Find where the given text appears and provide that cell's center as (x, y) coordinate. 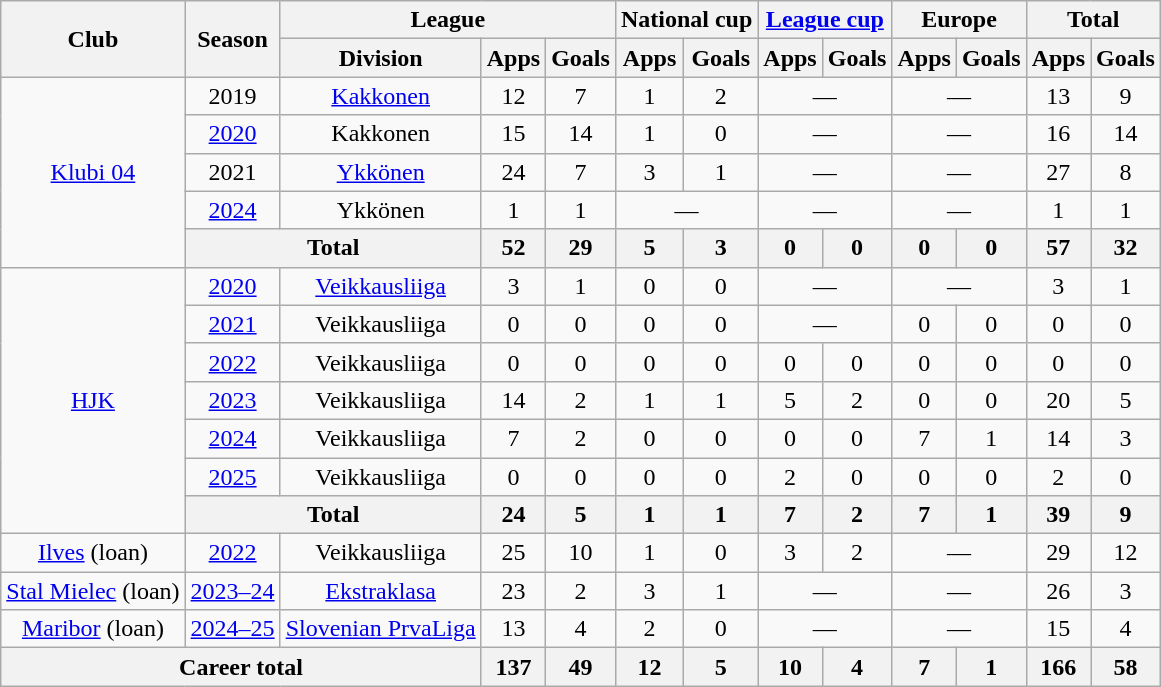
26 (1058, 591)
23 (513, 591)
52 (513, 248)
32 (1126, 248)
HJK (93, 400)
137 (513, 667)
Ilves (loan) (93, 553)
2023 (232, 400)
National cup (686, 20)
Division (380, 58)
49 (581, 667)
2025 (232, 477)
58 (1126, 667)
Career total (241, 667)
39 (1058, 515)
2024–25 (232, 629)
2019 (232, 96)
Stal Mielec (loan) (93, 591)
Maribor (loan) (93, 629)
16 (1058, 134)
57 (1058, 248)
League cup (825, 20)
166 (1058, 667)
Season (232, 39)
Europe (959, 20)
8 (1126, 172)
Slovenian PrvaLiga (380, 629)
Club (93, 39)
2023–24 (232, 591)
League (448, 20)
25 (513, 553)
Klubi 04 (93, 172)
Ekstraklasa (380, 591)
20 (1058, 400)
27 (1058, 172)
